Determine the [X, Y] coordinate at the center of the cell enclosing the given text.  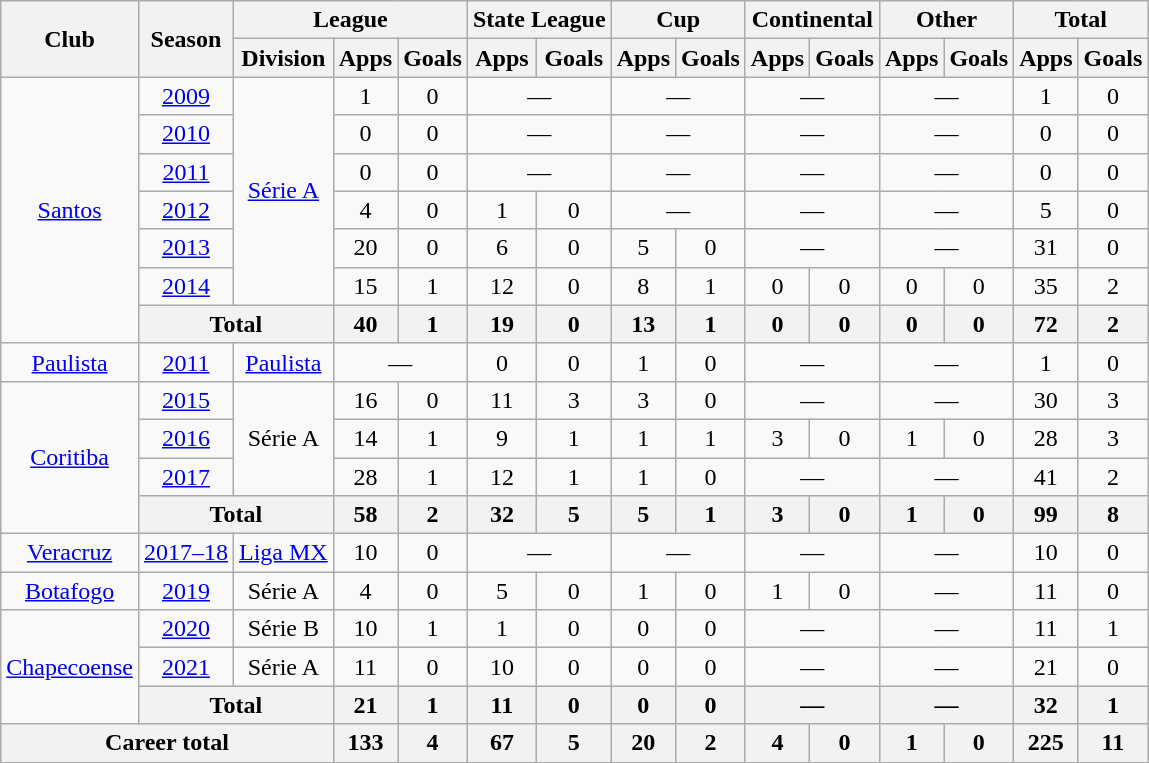
Série B [283, 629]
67 [502, 743]
League [350, 20]
2010 [186, 134]
14 [365, 438]
2015 [186, 400]
35 [1046, 286]
58 [365, 515]
40 [365, 324]
19 [502, 324]
16 [365, 400]
2021 [186, 667]
Coritiba [70, 457]
Season [186, 39]
41 [1046, 477]
Liga MX [283, 553]
Botafogo [70, 591]
Continental [812, 20]
13 [643, 324]
State League [539, 20]
2017 [186, 477]
Cup [678, 20]
2012 [186, 210]
2019 [186, 591]
2016 [186, 438]
Santos [70, 210]
30 [1046, 400]
99 [1046, 515]
Club [70, 39]
9 [502, 438]
225 [1046, 743]
2014 [186, 286]
6 [502, 248]
Veracruz [70, 553]
Division [283, 58]
31 [1046, 248]
2017–18 [186, 553]
15 [365, 286]
133 [365, 743]
2013 [186, 248]
Chapecoense [70, 667]
2020 [186, 629]
72 [1046, 324]
Career total [167, 743]
Other [946, 20]
2009 [186, 96]
